Pinpoint the cell where the given text exists, returning its (x, y) midpoint coordinate. 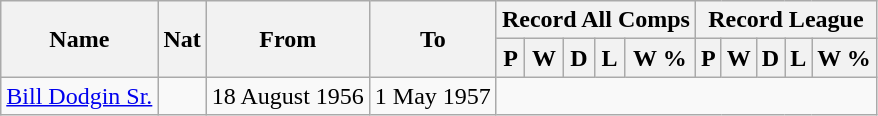
Record League (786, 20)
Record All Comps (596, 20)
To (432, 39)
18 August 1956 (288, 96)
1 May 1957 (432, 96)
Bill Dodgin Sr. (80, 96)
Name (80, 39)
From (288, 39)
Nat (182, 39)
